Return the (X, Y) coordinate for the center point of the cell that contains the specified text.  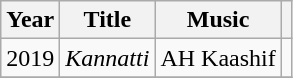
Music (218, 20)
Kannatti (108, 58)
AH Kaashif (218, 58)
2019 (30, 58)
Title (108, 20)
Year (30, 20)
